Locate the cell with the specified text and output its (x, y) center coordinate. 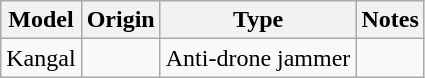
Origin (120, 20)
Model (41, 20)
Anti-drone jammer (258, 58)
Type (258, 20)
Notes (390, 20)
Kangal (41, 58)
